Return the (X, Y) coordinate for the center point of the cell that contains the specified text.  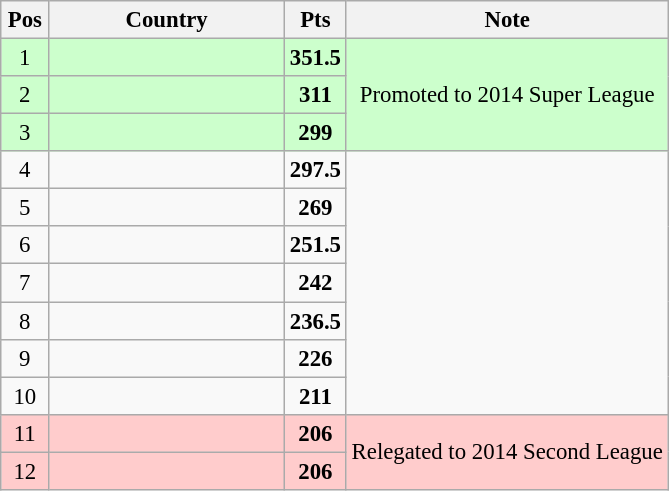
299 (315, 133)
236.5 (315, 321)
3 (25, 133)
1 (25, 58)
Country (167, 20)
Note (507, 20)
251.5 (315, 245)
351.5 (315, 58)
7 (25, 283)
269 (315, 208)
226 (315, 358)
8 (25, 321)
Pos (25, 20)
4 (25, 170)
11 (25, 433)
297.5 (315, 170)
Promoted to 2014 Super League (507, 96)
10 (25, 396)
12 (25, 471)
Relegated to 2014 Second League (507, 452)
211 (315, 396)
2 (25, 95)
6 (25, 245)
311 (315, 95)
9 (25, 358)
5 (25, 208)
242 (315, 283)
Pts (315, 20)
